For the text-containing cell, return its midpoint in (x, y) coordinate format. 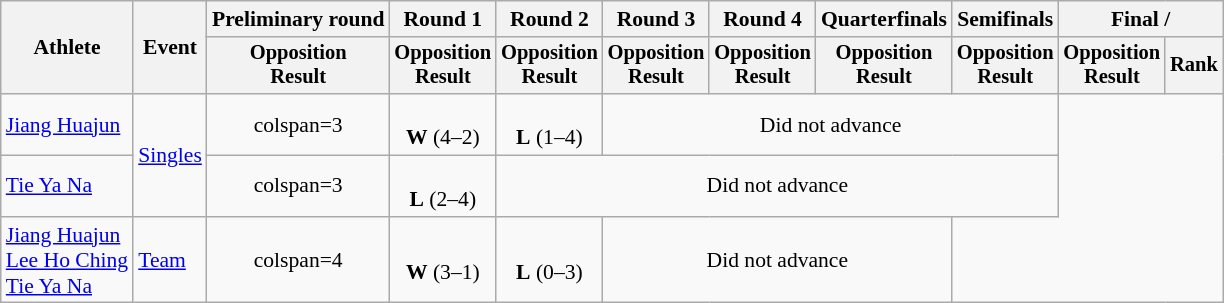
Quarterfinals (884, 19)
L (2–4) (444, 186)
Preliminary round (298, 19)
Final / (1141, 19)
Jiang Huajun (67, 124)
W (4–2) (444, 124)
Round 1 (444, 19)
Singles (170, 155)
Event (170, 48)
Rank (1194, 66)
Semifinals (1006, 19)
Round 2 (550, 19)
Tie Ya Na (67, 186)
Round 3 (656, 19)
L (1–4) (550, 124)
Athlete (67, 48)
Round 4 (762, 19)
